Provide the [X, Y] coordinate of the cell's center where the given text is located.  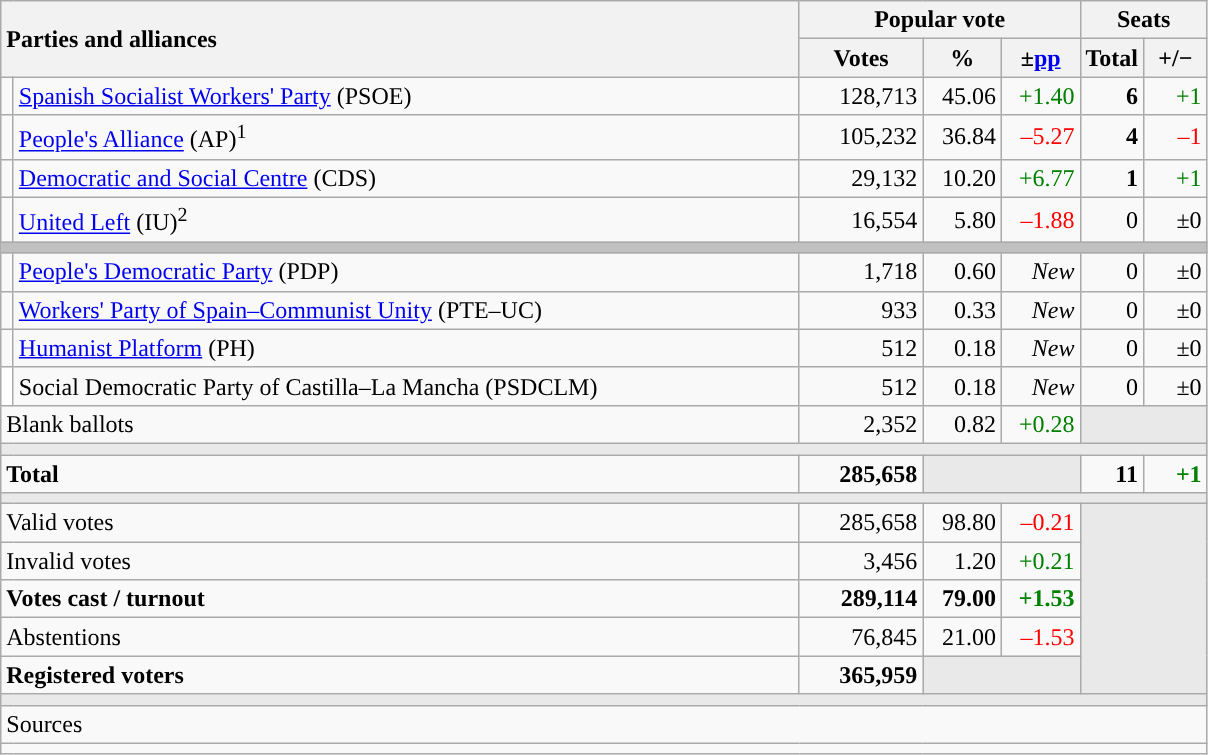
Abstentions [400, 637]
–5.27 [1040, 138]
Seats [1144, 20]
+/− [1176, 58]
6 [1112, 96]
–1 [1176, 138]
16,554 [861, 220]
289,114 [861, 599]
Votes [861, 58]
76,845 [861, 637]
+1.53 [1040, 599]
+1.40 [1040, 96]
People's Democratic Party (PDP) [406, 272]
United Left (IU)2 [406, 220]
+6.77 [1040, 178]
105,232 [861, 138]
1,718 [861, 272]
1 [1112, 178]
+0.28 [1040, 424]
People's Alliance (AP)1 [406, 138]
128,713 [861, 96]
21.00 [962, 637]
2,352 [861, 424]
Social Democratic Party of Castilla–La Mancha (PSDCLM) [406, 386]
Sources [604, 724]
5.80 [962, 220]
±pp [1040, 58]
45.06 [962, 96]
Parties and alliances [400, 39]
933 [861, 310]
Workers' Party of Spain–Communist Unity (PTE–UC) [406, 310]
0.33 [962, 310]
% [962, 58]
365,959 [861, 675]
4 [1112, 138]
–0.21 [1040, 523]
Humanist Platform (PH) [406, 348]
Popular vote [940, 20]
10.20 [962, 178]
Registered voters [400, 675]
79.00 [962, 599]
–1.88 [1040, 220]
Spanish Socialist Workers' Party (PSOE) [406, 96]
Democratic and Social Centre (CDS) [406, 178]
Valid votes [400, 523]
+0.21 [1040, 561]
–1.53 [1040, 637]
0.60 [962, 272]
1.20 [962, 561]
3,456 [861, 561]
36.84 [962, 138]
Votes cast / turnout [400, 599]
Blank ballots [400, 424]
11 [1112, 474]
98.80 [962, 523]
29,132 [861, 178]
0.82 [962, 424]
Invalid votes [400, 561]
